Identify which cell holds the provided text, then report its [X, Y] central coordinate. 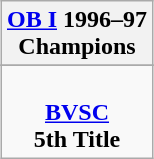
BVSC5th Title [76, 112]
OB I 1996–97Champions [76, 34]
